Pinpoint the cell where the given text exists, returning its (x, y) midpoint coordinate. 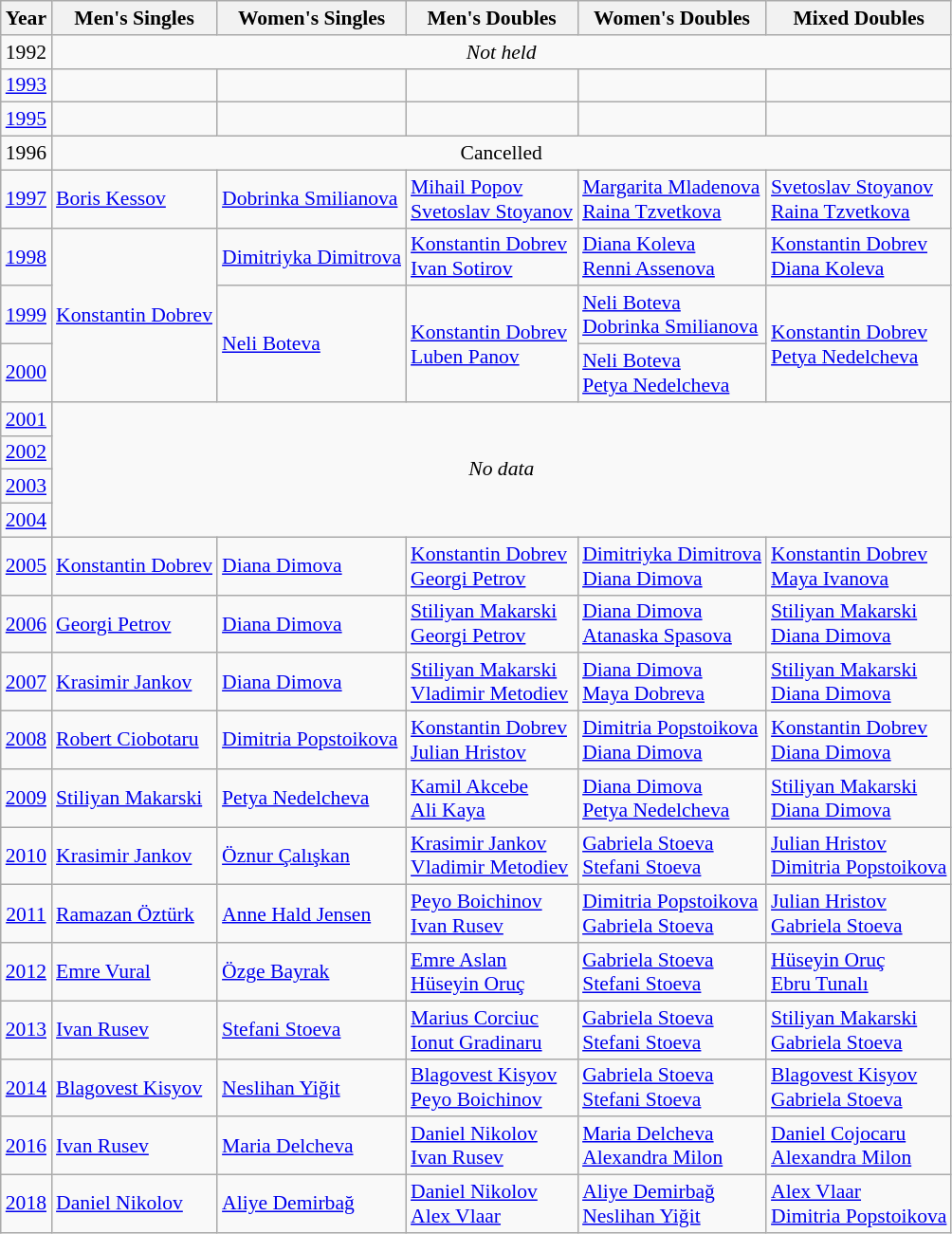
Peyo Boichinov Ivan Rusev (491, 914)
Daniel Cojocaru Alexandra Milon (859, 1146)
Cancelled (501, 154)
2000 (27, 374)
Diana Dimova Petya Nedelcheva (671, 799)
Mixed Doubles (859, 18)
Dimitriyka Dimitrova (311, 256)
Women's Doubles (671, 18)
2011 (27, 914)
Blagovest Kisyov Peyo Boichinov (491, 1087)
Özge Bayrak (311, 971)
Svetoslav Stoyanov Raina Tzvetkova (859, 199)
Julian Hristov Gabriela Stoeva (859, 914)
Dimitria Popstoikova Gabriela Stoeva (671, 914)
2005 (27, 565)
Konstantin Dobrev Diana Dimova (859, 740)
1993 (27, 85)
Maria Delcheva (311, 1146)
Petya Nedelcheva (311, 799)
1995 (27, 120)
1998 (27, 256)
Not held (501, 52)
Maria Delcheva Alexandra Milon (671, 1146)
2012 (27, 971)
Konstantin Dobrev Maya Ivanova (859, 565)
Konstantin Dobrev Petya Nedelcheva (859, 344)
2007 (27, 683)
No data (501, 470)
Neli Boteva Petya Nedelcheva (671, 374)
Ramazan Öztürk (135, 914)
Öznur Çalışkan (311, 856)
1992 (27, 52)
2014 (27, 1087)
Aliye Demirbağ Neslihan Yiğit (671, 1205)
Georgi Petrov (135, 624)
Daniel Nikolov (135, 1205)
2001 (27, 419)
Stiliyan Makarski Gabriela Stoeva (859, 1030)
2016 (27, 1146)
Diana Dimova Maya Dobreva (671, 683)
Anne Hald Jensen (311, 914)
1996 (27, 154)
2002 (27, 452)
Men's Singles (135, 18)
Konstantin Dobrev Ivan Sotirov (491, 256)
Stiliyan Makarski (135, 799)
Aliye Demirbağ (311, 1205)
Dobrinka Smilianova (311, 199)
Diana Dimova Atanaska Spasova (671, 624)
Blagovest Kisyov (135, 1087)
1997 (27, 199)
Konstantin Dobrev Diana Koleva (859, 256)
Daniel Nikolov Alex Vlaar (491, 1205)
Stefani Stoeva (311, 1030)
Dimitriyka Dimitrova Diana Dimova (671, 565)
2009 (27, 799)
Kamil Akcebe Ali Kaya (491, 799)
2004 (27, 521)
Stiliyan Makarski Georgi Petrov (491, 624)
Marius Corciuc Ionut Gradinaru (491, 1030)
Neslihan Yiğit (311, 1087)
Boris Kessov (135, 199)
Hüseyin Oruç Ebru Tunalı (859, 971)
Julian Hristov Dimitria Popstoikova (859, 856)
2003 (27, 487)
2006 (27, 624)
Neli Boteva Dobrinka Smilianova (671, 315)
Year (27, 18)
Konstantin Dobrev Luben Panov (491, 344)
Blagovest Kisyov Gabriela Stoeva (859, 1087)
Dimitria Popstoikova Diana Dimova (671, 740)
Men's Doubles (491, 18)
Emre Vural (135, 971)
Krasimir Jankov Vladimir Metodiev (491, 856)
Robert Ciobotaru (135, 740)
Neli Boteva (311, 344)
2008 (27, 740)
2018 (27, 1205)
Stiliyan Makarski Vladimir Metodiev (491, 683)
Women's Singles (311, 18)
Konstantin Dobrev Georgi Petrov (491, 565)
Margarita Mladenova Raina Tzvetkova (671, 199)
Mihail Popov Svetoslav Stoyanov (491, 199)
2013 (27, 1030)
2010 (27, 856)
Alex Vlaar Dimitria Popstoikova (859, 1205)
Dimitria Popstoikova (311, 740)
Konstantin Dobrev Julian Hristov (491, 740)
Emre Aslan Hüseyin Oruç (491, 971)
Daniel Nikolov Ivan Rusev (491, 1146)
1999 (27, 315)
Diana Koleva Renni Assenova (671, 256)
